Provide the (x, y) coordinate of the cell's center where the given text is located.  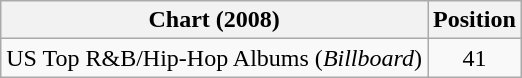
US Top R&B/Hip-Hop Albums (Billboard) (214, 58)
41 (475, 58)
Position (475, 20)
Chart (2008) (214, 20)
